Scan for the cell matching the given text and deliver its [x, y] coordinate at center. 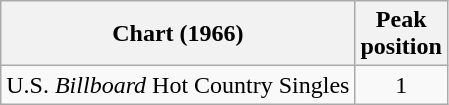
Peakposition [401, 34]
1 [401, 85]
U.S. Billboard Hot Country Singles [178, 85]
Chart (1966) [178, 34]
